Identify which cell holds the provided text, then report its [x, y] central coordinate. 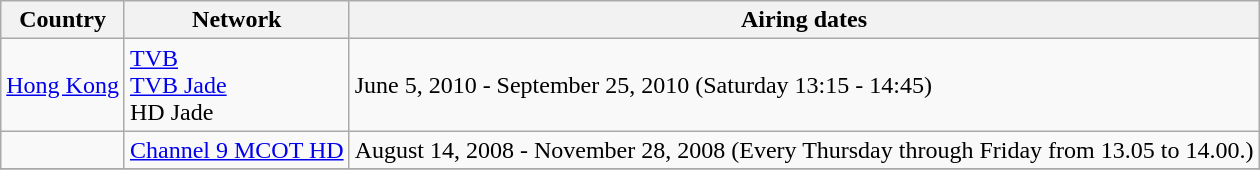
TVB TVB Jade HD Jade [236, 85]
Hong Kong [63, 85]
June 5, 2010 - September 25, 2010 (Saturday 13:15 - 14:45) [804, 85]
August 14, 2008 - November 28, 2008 (Every Thursday through Friday from 13.05 to 14.00.) [804, 150]
Country [63, 20]
Network [236, 20]
Channel 9 MCOT HD [236, 150]
Airing dates [804, 20]
